Output the (X, Y) coordinate of the center of the cell containing the given text.  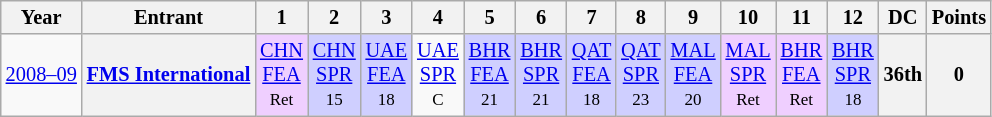
12 (853, 17)
MALFEA20 (694, 75)
1 (282, 17)
CHNFEARet (282, 75)
UAEFEA18 (387, 75)
DC (903, 17)
36th (903, 75)
9 (694, 17)
Year (42, 17)
UAESPRC (438, 75)
11 (802, 17)
BHRFEA21 (490, 75)
Points (959, 17)
4 (438, 17)
0 (959, 75)
6 (541, 17)
QATFEA18 (592, 75)
2 (334, 17)
BHRSPR18 (853, 75)
BHRFEARet (802, 75)
2008–09 (42, 75)
BHRSPR21 (541, 75)
10 (748, 17)
8 (640, 17)
3 (387, 17)
5 (490, 17)
MALSPRRet (748, 75)
Entrant (168, 17)
CHNSPR15 (334, 75)
QATSPR23 (640, 75)
FMS International (168, 75)
7 (592, 17)
